Capture the cell that displays the provided text and extract its [X, Y] central coordinate. 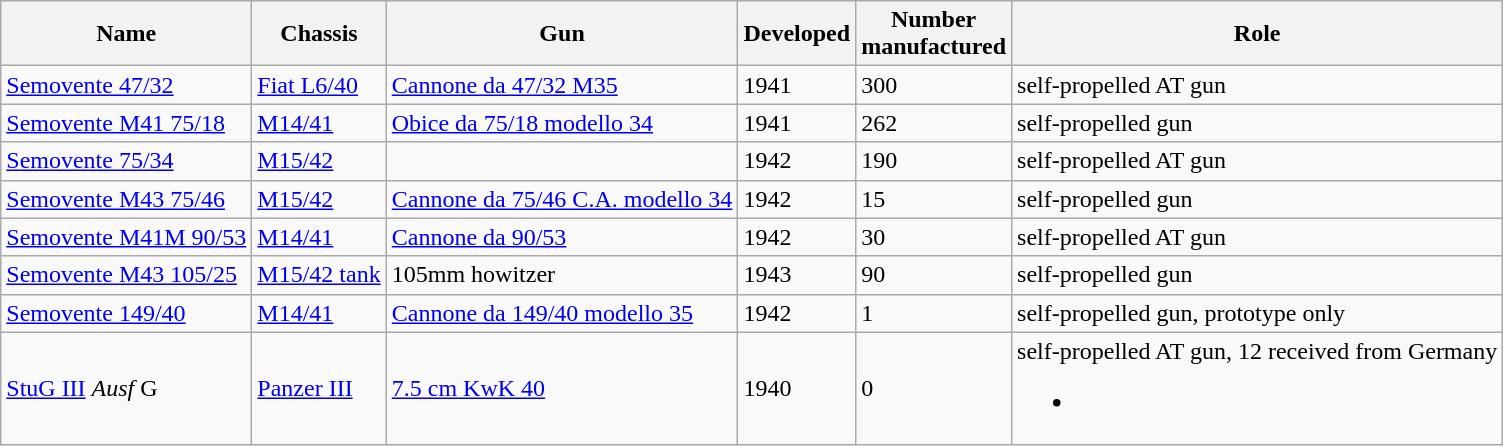
Cannone da 90/53 [562, 237]
Semovente 47/32 [126, 85]
1943 [797, 275]
Semovente M41 75/18 [126, 123]
Cannone da 75/46 C.A. modello 34 [562, 199]
30 [934, 237]
M15/42 tank [319, 275]
Role [1258, 34]
StuG III Ausf G [126, 388]
Cannone da 47/32 M35 [562, 85]
15 [934, 199]
Number manufactured [934, 34]
Developed [797, 34]
262 [934, 123]
Fiat L6/40 [319, 85]
Semovente 149/40 [126, 313]
1 [934, 313]
105mm howitzer [562, 275]
Semovente 75/34 [126, 161]
Cannone da 149/40 modello 35 [562, 313]
1940 [797, 388]
self-propelled AT gun, 12 received from Germany [1258, 388]
300 [934, 85]
Semovente M43 75/46 [126, 199]
Chassis [319, 34]
7.5 cm KwK 40 [562, 388]
Name [126, 34]
self-propelled gun, prototype only [1258, 313]
0 [934, 388]
Semovente M41M 90/53 [126, 237]
90 [934, 275]
Semovente M43 105/25 [126, 275]
Gun [562, 34]
190 [934, 161]
Panzer III [319, 388]
Obice da 75/18 modello 34 [562, 123]
